Extract the [X, Y] coordinate from the center of the cell holding the provided text.  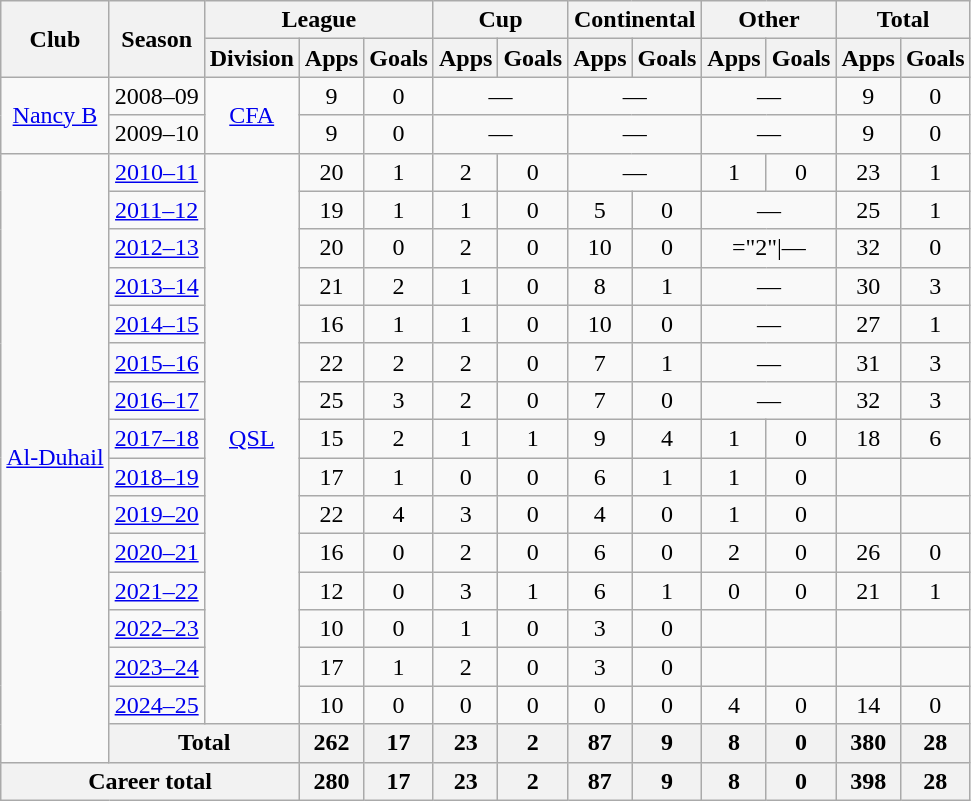
Cup [500, 20]
2009–10 [156, 134]
14 [868, 705]
Al-Duhail [55, 458]
Club [55, 39]
2024–25 [156, 705]
QSL [252, 438]
398 [868, 781]
Season [156, 39]
30 [868, 286]
2008–09 [156, 96]
2011–12 [156, 210]
12 [331, 591]
Other [769, 20]
31 [868, 362]
26 [868, 553]
Continental [635, 20]
Nancy B [55, 115]
="2"|— [769, 248]
2016–17 [156, 400]
Division [252, 58]
5 [600, 210]
2014–15 [156, 324]
15 [331, 438]
280 [331, 781]
Career total [150, 781]
2013–14 [156, 286]
CFA [252, 115]
380 [868, 743]
League [318, 20]
2019–20 [156, 515]
2021–22 [156, 591]
18 [868, 438]
2015–16 [156, 362]
19 [331, 210]
2022–23 [156, 629]
262 [331, 743]
2020–21 [156, 553]
2012–13 [156, 248]
2018–19 [156, 477]
27 [868, 324]
2023–24 [156, 667]
2017–18 [156, 438]
2010–11 [156, 172]
